Capture the cell that displays the provided text and extract its (X, Y) central coordinate. 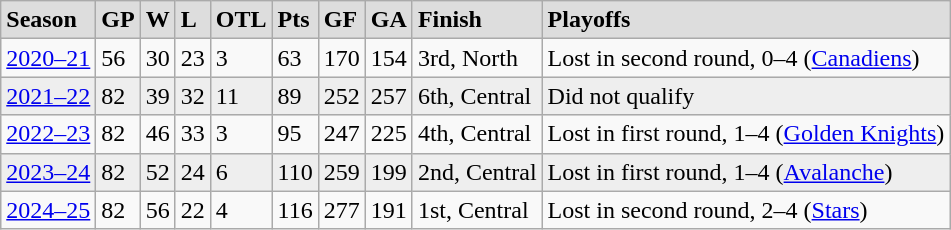
L (192, 20)
116 (295, 210)
257 (388, 96)
46 (158, 134)
52 (158, 172)
89 (295, 96)
191 (388, 210)
OTL (241, 20)
277 (342, 210)
252 (342, 96)
W (158, 20)
2023–24 (48, 172)
Season (48, 20)
11 (241, 96)
3rd, North (477, 58)
170 (342, 58)
63 (295, 58)
22 (192, 210)
GA (388, 20)
Finish (477, 20)
2021–22 (48, 96)
32 (192, 96)
225 (388, 134)
2022–23 (48, 134)
199 (388, 172)
6 (241, 172)
Lost in first round, 1–4 (Golden Knights) (746, 134)
4th, Central (477, 134)
30 (158, 58)
Did not qualify (746, 96)
2020–21 (48, 58)
4 (241, 210)
110 (295, 172)
247 (342, 134)
23 (192, 58)
Lost in second round, 2–4 (Stars) (746, 210)
259 (342, 172)
Lost in first round, 1–4 (Avalanche) (746, 172)
Lost in second round, 0–4 (Canadiens) (746, 58)
154 (388, 58)
33 (192, 134)
95 (295, 134)
1st, Central (477, 210)
Pts (295, 20)
24 (192, 172)
39 (158, 96)
2024–25 (48, 210)
2nd, Central (477, 172)
GP (118, 20)
6th, Central (477, 96)
GF (342, 20)
Playoffs (746, 20)
